Provide the (x, y) coordinate of the cell's center where the given text is located.  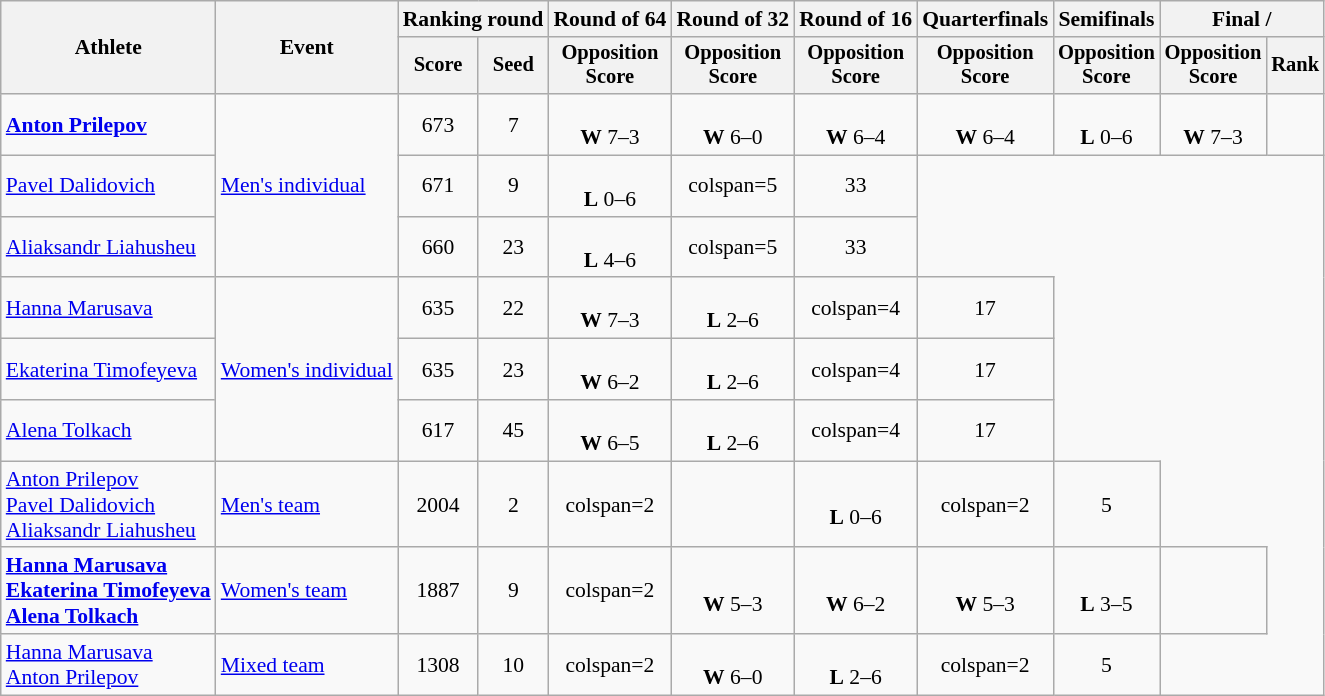
Aliaksandr Liahusheu (108, 248)
10 (513, 664)
7 (513, 124)
660 (438, 248)
Hanna MarusavaEkaterina TimofeyevaAlena Tolkach (108, 592)
L 4–6 (610, 248)
45 (513, 430)
Anton Prilepov (108, 124)
Score (438, 66)
Round of 32 (732, 19)
Mixed team (307, 664)
Pavel Dalidovich (108, 186)
Rank (1295, 66)
W 6–5 (610, 430)
22 (513, 308)
Ranking round (474, 19)
Ekaterina Timofeyeva (108, 370)
673 (438, 124)
L 3–5 (1106, 592)
2004 (438, 504)
1308 (438, 664)
Hanna Marusava (108, 308)
Women's team (307, 592)
Alena Tolkach (108, 430)
Men's individual (307, 186)
Men's team (307, 504)
Anton PrilepovPavel DalidovichAliaksandr Liahusheu (108, 504)
Final / (1242, 19)
Event (307, 48)
Semifinals (1106, 19)
Women's individual (307, 370)
Round of 16 (856, 19)
617 (438, 430)
2 (513, 504)
1887 (438, 592)
Hanna MarusavaAnton Prilepov (108, 664)
Seed (513, 66)
671 (438, 186)
Athlete (108, 48)
Round of 64 (610, 19)
Quarterfinals (985, 19)
